Identify which cell holds the provided text, then report its (X, Y) central coordinate. 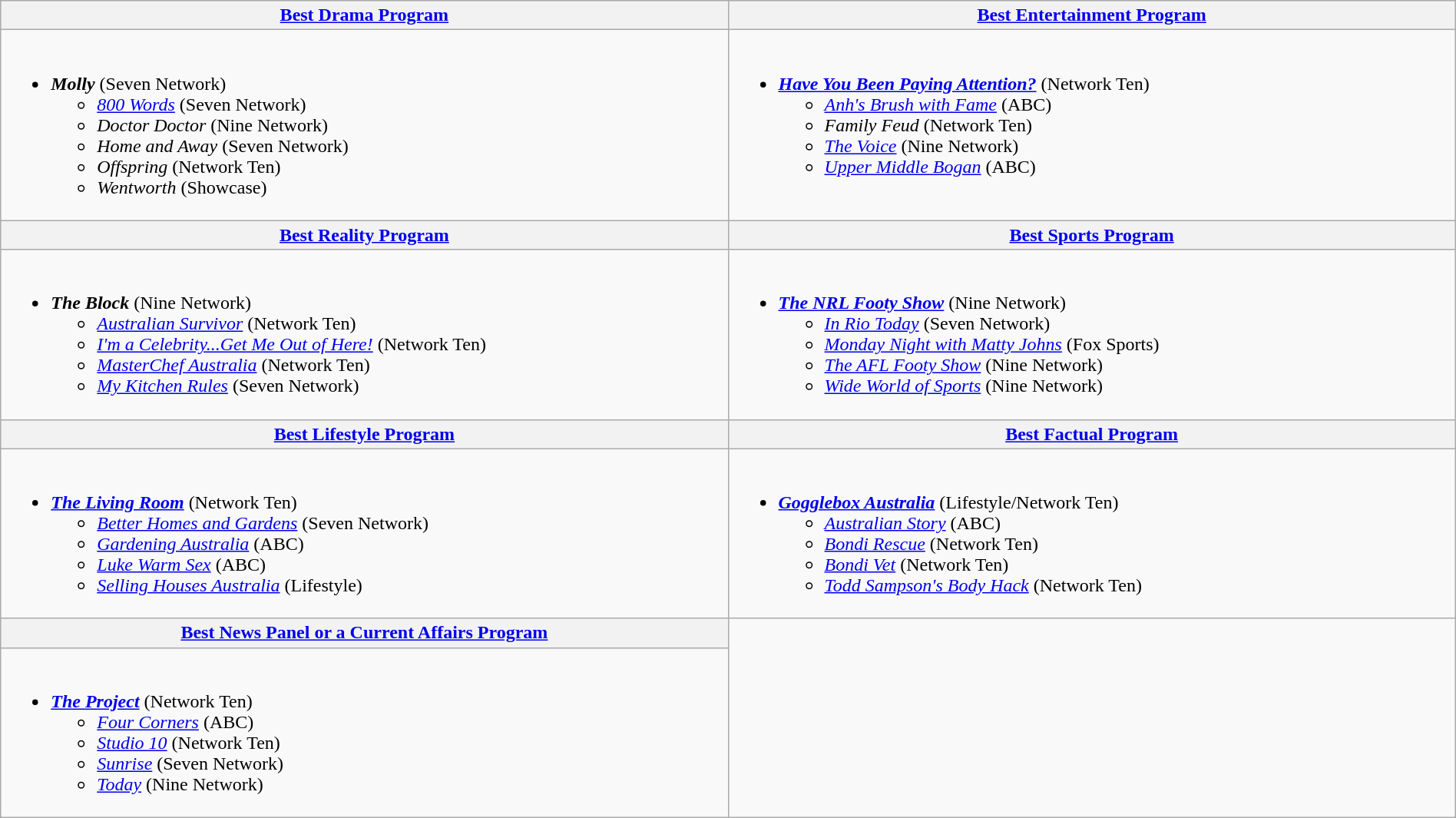
Best Drama Program (364, 15)
Best Sports Program (1092, 235)
Best Factual Program (1092, 434)
Have You Been Paying Attention? (Network Ten)Anh's Brush with Fame (ABC)Family Feud (Network Ten)The Voice (Nine Network)Upper Middle Bogan (ABC) (1092, 125)
Molly (Seven Network)800 Words (Seven Network)Doctor Doctor (Nine Network)Home and Away (Seven Network)Offspring (Network Ten)Wentworth (Showcase) (364, 125)
Best Reality Program (364, 235)
Best Lifestyle Program (364, 434)
Best Entertainment Program (1092, 15)
Best News Panel or a Current Affairs Program (364, 633)
The Living Room (Network Ten)Better Homes and Gardens (Seven Network)Gardening Australia (ABC)Luke Warm Sex (ABC)Selling Houses Australia (Lifestyle) (364, 533)
The Project (Network Ten)Four Corners (ABC)Studio 10 (Network Ten)Sunrise (Seven Network)Today (Nine Network) (364, 733)
